For the text-containing cell, return its midpoint in [x, y] coordinate format. 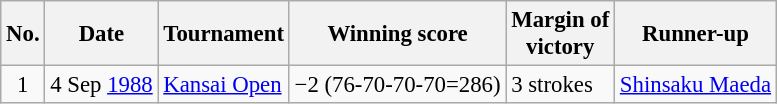
3 strokes [560, 85]
Margin ofvictory [560, 34]
Winning score [398, 34]
Tournament [224, 34]
Kansai Open [224, 85]
Shinsaku Maeda [696, 85]
No. [23, 34]
Date [102, 34]
4 Sep 1988 [102, 85]
−2 (76-70-70-70=286) [398, 85]
1 [23, 85]
Runner-up [696, 34]
